Output the (X, Y) coordinate of the center of the cell containing the given text.  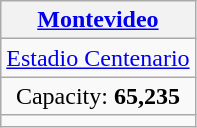
Capacity: 65,235 (98, 96)
Estadio Centenario (98, 58)
Montevideo (98, 20)
